From the cell containing the given text, extract its center point as (X, Y) coordinate. 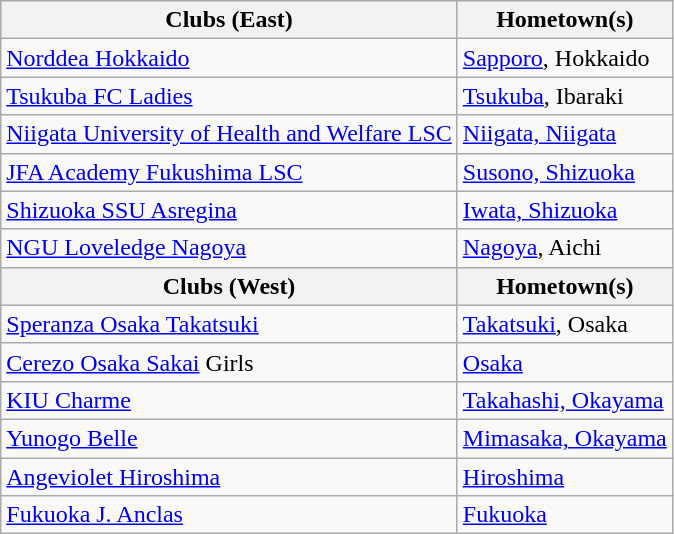
Takatsuki, Osaka (564, 324)
Osaka (564, 362)
Mimasaka, Okayama (564, 438)
Tsukuba FC Ladies (230, 96)
Iwata, Shizuoka (564, 210)
Fukuoka J. Anclas (230, 515)
Tsukuba, Ibaraki (564, 96)
NGU Loveledge Nagoya (230, 248)
Clubs (West) (230, 286)
Susono, Shizuoka (564, 172)
Niigata University of Health and Welfare LSC (230, 134)
Norddea Hokkaido (230, 58)
JFA Academy Fukushima LSC (230, 172)
Nagoya, Aichi (564, 248)
Clubs (East) (230, 20)
Speranza Osaka Takatsuki (230, 324)
KIU Charme (230, 400)
Takahashi, Okayama (564, 400)
Shizuoka SSU Asregina (230, 210)
Cerezo Osaka Sakai Girls (230, 362)
Yunogo Belle (230, 438)
Angeviolet Hiroshima (230, 477)
Fukuoka (564, 515)
Niigata, Niigata (564, 134)
Hiroshima (564, 477)
Sapporo, Hokkaido (564, 58)
